Provide the (X, Y) coordinate of the cell's center where the given text is located.  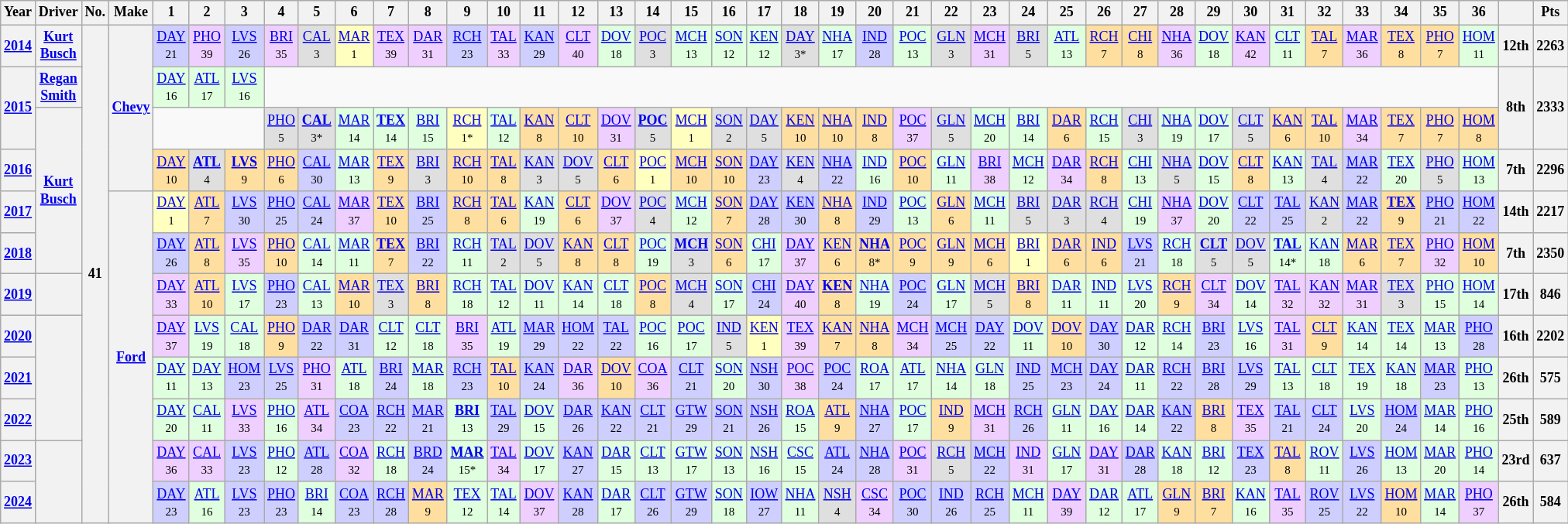
2296 (1551, 170)
TAL22 (616, 337)
TAL4 (1325, 170)
DAY40 (800, 295)
DAR15 (616, 461)
23 (990, 12)
TEX19 (1362, 378)
POC4 (652, 212)
NHA27 (875, 420)
PHO14 (1478, 461)
DAY1 (171, 212)
17th (1515, 295)
KEN6 (837, 253)
2333 (1551, 108)
846 (1551, 295)
4 (282, 12)
2024 (19, 502)
COA36 (652, 378)
GLN5 (951, 128)
HOM11 (1478, 46)
11 (539, 12)
SON2 (728, 128)
MCH34 (913, 337)
DAY21 (171, 46)
35 (1440, 12)
IND28 (875, 46)
DAR17 (616, 502)
CHI3 (1140, 128)
IOW27 (764, 502)
MAR10 (354, 295)
575 (1551, 378)
DAY10 (171, 170)
MAR23 (1440, 378)
KAN7 (837, 337)
LVS29 (1250, 378)
MAR6 (1362, 253)
MCH1 (691, 128)
2202 (1551, 337)
2016 (19, 170)
KEN12 (764, 46)
RCH11 (467, 253)
MAR21 (428, 420)
ROV11 (1325, 461)
CLT22 (1250, 212)
TAL29 (504, 420)
SON21 (728, 420)
POC9 (913, 253)
CHI17 (764, 253)
TEX10 (391, 212)
ATL7 (207, 212)
PHO31 (316, 378)
BRI12 (1214, 461)
MAR31 (1362, 295)
ATL4 (207, 170)
2018 (19, 253)
RCH9 (1177, 295)
2015 (19, 108)
BRI28 (1214, 378)
LVS21 (1140, 253)
MAR36 (1362, 46)
1 (171, 12)
KAN2 (1325, 212)
SON20 (728, 378)
18 (800, 12)
MCH4 (691, 295)
PHO32 (1440, 253)
NHA11 (800, 502)
RCH25 (990, 502)
LVS19 (207, 337)
BRI13 (467, 420)
SON10 (728, 170)
BRI15 (428, 128)
7 (391, 12)
GTW17 (691, 461)
MCH22 (990, 461)
NSH30 (764, 378)
DAY28 (764, 212)
CAL18 (245, 337)
17 (764, 12)
POC3 (652, 46)
KAN32 (1325, 295)
PHO9 (282, 337)
KAN29 (539, 46)
TAL31 (1288, 337)
RCH7 (1105, 46)
PHO13 (1478, 378)
CHI13 (1140, 170)
23rd (1515, 461)
TAL14 (504, 502)
LVS33 (245, 420)
26 (1105, 12)
PHO39 (207, 46)
CLT12 (391, 337)
POC5 (652, 128)
Pts (1551, 12)
25th (1515, 420)
MCH13 (691, 46)
ATL18 (354, 378)
DAR22 (316, 337)
ATL10 (207, 295)
Ford (131, 358)
NHA8* (875, 253)
32 (1325, 12)
637 (1551, 461)
DAY36 (171, 461)
GLN6 (951, 212)
30 (1250, 12)
MAR34 (1362, 128)
KAN16 (1250, 502)
SON18 (728, 502)
CSC34 (875, 502)
SON12 (728, 46)
DOV31 (616, 128)
MAR20 (1440, 461)
CLT26 (652, 502)
13 (616, 12)
ATL8 (207, 253)
RCH4 (1105, 212)
SON17 (728, 295)
CLT13 (652, 461)
2 (207, 12)
CAL13 (316, 295)
TAL14* (1288, 253)
POC1 (652, 170)
2020 (19, 337)
IND11 (1105, 295)
41 (95, 274)
IND25 (1028, 378)
KEN10 (800, 128)
ATL13 (1067, 46)
Chevy (131, 108)
PHO28 (1478, 337)
ROA15 (800, 420)
MCH5 (990, 295)
ROA17 (875, 378)
15 (691, 12)
CHI19 (1140, 212)
ATL19 (504, 337)
DAY39 (1067, 502)
16th (1515, 337)
DAY11 (171, 378)
ATL28 (316, 461)
TEX23 (1250, 461)
BRI7 (1214, 502)
SON6 (728, 253)
IND26 (951, 502)
PHO25 (282, 212)
TEX35 (1250, 420)
NHA28 (875, 461)
NSH4 (837, 502)
TAL6 (504, 212)
POC37 (913, 128)
TAL34 (504, 461)
TAL25 (1288, 212)
PHO6 (282, 170)
DAR26 (578, 420)
3 (245, 12)
NHA10 (837, 128)
KAN28 (578, 502)
ATL24 (837, 461)
2023 (19, 461)
CLT40 (578, 46)
DAR3 (1067, 212)
LVS35 (245, 253)
MCH20 (990, 128)
CAL33 (207, 461)
POC31 (913, 461)
ATL16 (207, 502)
31 (1288, 12)
KAN24 (539, 378)
DAR14 (1140, 420)
RCH28 (391, 502)
9 (467, 12)
2017 (19, 212)
TEX8 (1401, 46)
2263 (1551, 46)
20 (875, 12)
BRI1 (1028, 253)
BRI38 (990, 170)
MAR9 (428, 502)
TAL7 (1325, 46)
BRI22 (428, 253)
POC16 (652, 337)
MAR1 (354, 46)
KAN3 (539, 170)
MAR18 (428, 378)
29 (1214, 12)
TAL32 (1288, 295)
12th (1515, 46)
PHO10 (282, 253)
Regan Smith (58, 87)
POC30 (913, 502)
584 (1551, 502)
2021 (19, 378)
589 (1551, 420)
DAR36 (578, 378)
COA32 (354, 461)
GLN3 (951, 46)
CAL24 (316, 212)
2022 (19, 420)
BRD24 (428, 461)
CAL3* (316, 128)
Year (19, 12)
IND8 (875, 128)
12 (578, 12)
POC19 (652, 253)
KEN1 (764, 337)
Make (131, 12)
POC10 (913, 170)
MCH10 (691, 170)
22 (951, 12)
TAL2 (504, 253)
34 (1401, 12)
GLN18 (990, 378)
6 (354, 12)
NSH16 (764, 461)
No. (95, 12)
DAY26 (171, 253)
ATL34 (316, 420)
CAL3 (316, 46)
MAR29 (539, 337)
10 (504, 12)
28 (1177, 12)
RCH10 (467, 170)
MCH6 (990, 253)
DOV14 (1250, 295)
MAR15* (467, 461)
16 (728, 12)
IND5 (728, 337)
RCH1* (467, 128)
BRI24 (391, 378)
IND16 (875, 170)
IND9 (951, 420)
DAY5 (764, 128)
NHA22 (837, 170)
CLT11 (1288, 46)
CLT24 (1325, 420)
DAR34 (1067, 170)
21 (913, 12)
CAL30 (316, 170)
LVS30 (245, 212)
IND6 (1105, 253)
NHA14 (951, 378)
MCH25 (951, 337)
KAN13 (1288, 170)
MCH23 (1067, 378)
HOM24 (1401, 420)
PHO37 (1478, 502)
PHO21 (1440, 212)
14 (652, 12)
IND29 (875, 212)
RCH14 (1177, 337)
DAY31 (1105, 461)
BRI23 (1214, 337)
NHA17 (837, 46)
MAR11 (354, 253)
TAL21 (1288, 420)
DAY22 (990, 337)
2014 (19, 46)
CSC15 (800, 461)
RCH5 (951, 461)
IND31 (1028, 461)
LVS25 (282, 378)
33 (1362, 12)
RCH26 (1028, 420)
KEN30 (800, 212)
TAL13 (1288, 378)
RCH15 (1105, 128)
24 (1028, 12)
36 (1478, 12)
DAY3* (800, 46)
DAY20 (171, 420)
8 (428, 12)
ROV25 (1325, 502)
CAL14 (316, 253)
2019 (19, 295)
14th (1515, 212)
PHO12 (282, 461)
25 (1067, 12)
HOM14 (1478, 295)
2350 (1551, 253)
DAR28 (1140, 461)
LVS9 (245, 170)
CAL11 (207, 420)
KEN8 (837, 295)
HOM23 (245, 378)
NHA37 (1177, 212)
LVS17 (245, 295)
CHI8 (1140, 46)
DAY24 (1105, 378)
KAN27 (578, 461)
TEX20 (1401, 170)
5 (316, 12)
TAL33 (504, 46)
KAN42 (1250, 46)
BRI25 (428, 212)
DOV20 (1214, 212)
CHI24 (764, 295)
NSH26 (764, 420)
LVS22 (1362, 502)
KAN19 (539, 212)
HOM8 (1478, 128)
8th (1515, 108)
MCH3 (691, 253)
MAR37 (354, 212)
19 (837, 12)
DAY33 (171, 295)
ATL9 (837, 420)
2217 (1551, 212)
DAY30 (1105, 337)
KAN6 (1288, 128)
POC38 (800, 378)
Driver (58, 12)
TEX12 (467, 502)
CLT10 (578, 128)
27 (1140, 12)
PHO15 (1440, 295)
NHA5 (1177, 170)
NHA36 (1177, 46)
CLT34 (1214, 295)
SON13 (728, 461)
POC8 (652, 295)
BRI3 (428, 170)
CLT9 (1325, 337)
KEN4 (800, 170)
SON7 (728, 212)
TAL35 (1288, 502)
DAY13 (207, 378)
